Capture the cell that displays the provided text and extract its [X, Y] central coordinate. 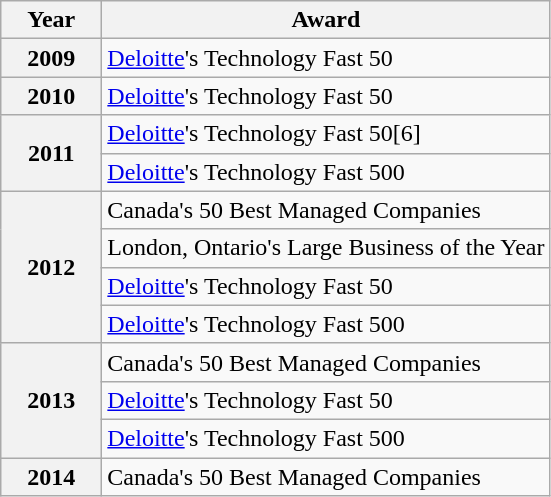
2012 [52, 267]
Deloitte's Technology Fast 50[6] [326, 134]
2014 [52, 477]
Year [52, 20]
2011 [52, 153]
2010 [52, 96]
2013 [52, 400]
Award [326, 20]
London, Ontario's Large Business of the Year [326, 248]
2009 [52, 58]
